Extract the (x, y) coordinate from the center of the cell holding the provided text.  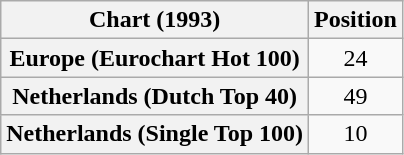
Position (356, 20)
10 (356, 134)
Netherlands (Single Top 100) (155, 134)
Chart (1993) (155, 20)
Netherlands (Dutch Top 40) (155, 96)
24 (356, 58)
Europe (Eurochart Hot 100) (155, 58)
49 (356, 96)
